Return (x, y) of the center of cell containing provided text 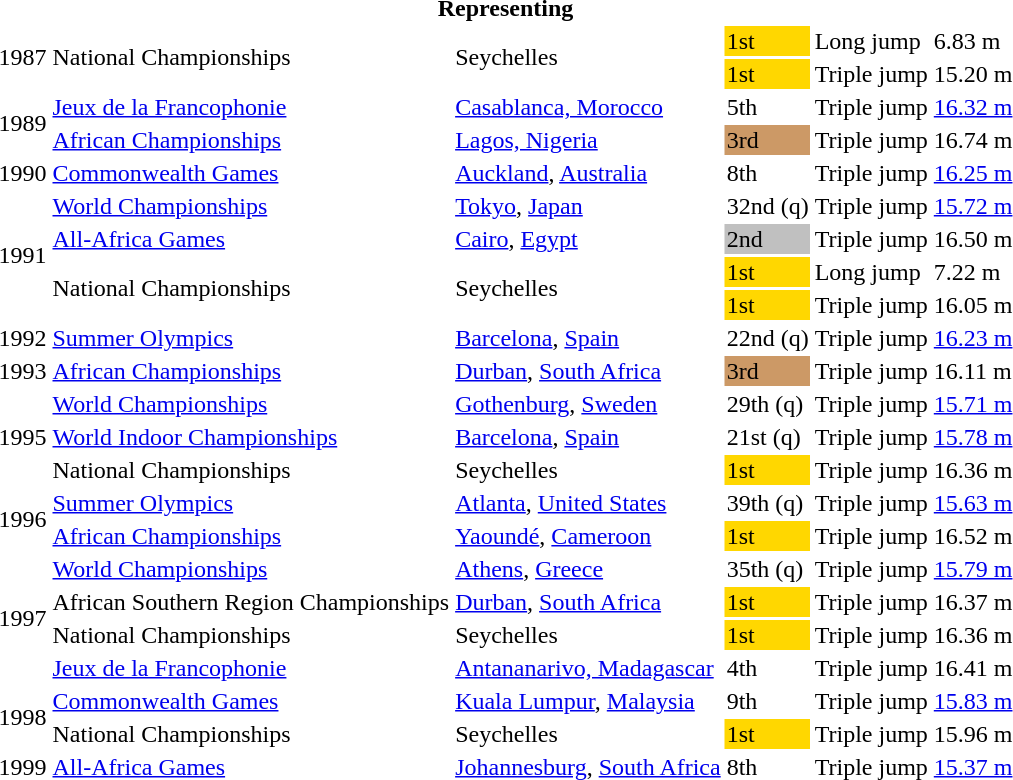
2nd (768, 239)
Lagos, Nigeria (588, 140)
35th (q) (768, 569)
5th (768, 107)
Tokyo, Japan (588, 206)
Cairo, Egypt (588, 239)
8th (768, 173)
Athens, Greece (588, 569)
29th (q) (768, 404)
4th (768, 668)
22nd (q) (768, 338)
9th (768, 701)
Kuala Lumpur, Malaysia (588, 701)
21st (q) (768, 437)
Auckland, Australia (588, 173)
39th (q) (768, 503)
World Indoor Championships (251, 437)
Atlanta, United States (588, 503)
Casablanca, Morocco (588, 107)
African Southern Region Championships (251, 602)
Gothenburg, Sweden (588, 404)
All-Africa Games (251, 239)
Antananarivo, Madagascar (588, 668)
Yaoundé, Cameroon (588, 536)
32nd (q) (768, 206)
